From the cell containing the given text, extract its center point as [X, Y] coordinate. 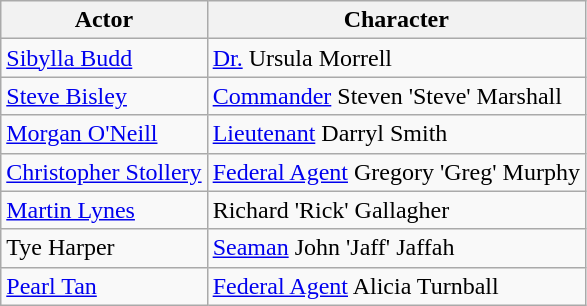
Federal Agent Alicia Turnball [396, 286]
Seaman John 'Jaff' Jaffah [396, 248]
Pearl Tan [104, 286]
Actor [104, 20]
Federal Agent Gregory 'Greg' Murphy [396, 172]
Tye Harper [104, 248]
Character [396, 20]
Richard 'Rick' Gallagher [396, 210]
Steve Bisley [104, 96]
Morgan O'Neill [104, 134]
Lieutenant Darryl Smith [396, 134]
Commander Steven 'Steve' Marshall [396, 96]
Christopher Stollery [104, 172]
Dr. Ursula Morrell [396, 58]
Sibylla Budd [104, 58]
Martin Lynes [104, 210]
